Scan for the cell matching the given text and deliver its (x, y) coordinate at center. 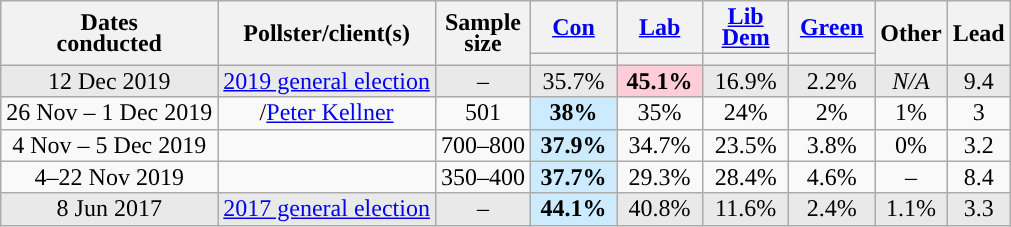
29.3% (660, 177)
37.7% (573, 177)
Pollster/client(s) (327, 33)
44.1% (573, 209)
38% (573, 113)
3.8% (832, 145)
34.7% (660, 145)
3.3 (978, 209)
Con (573, 28)
2% (832, 113)
35% (660, 113)
Green (832, 28)
37.9% (573, 145)
9.4 (978, 81)
2.4% (832, 209)
Lead (978, 33)
Datesconducted (110, 33)
0% (911, 145)
4.6% (832, 177)
8.4 (978, 177)
1.1% (911, 209)
12 Dec 2019 (110, 81)
35.7% (573, 81)
Samplesize (482, 33)
24% (746, 113)
40.8% (660, 209)
501 (482, 113)
2019 general election (327, 81)
Lab (660, 28)
23.5% (746, 145)
3 (978, 113)
1% (911, 113)
Lib Dem (746, 28)
3.2 (978, 145)
350–400 (482, 177)
4–22 Nov 2019 (110, 177)
28.4% (746, 177)
26 Nov – 1 Dec 2019 (110, 113)
2.2% (832, 81)
4 Nov – 5 Dec 2019 (110, 145)
Other (911, 33)
8 Jun 2017 (110, 209)
16.9% (746, 81)
11.6% (746, 209)
/Peter Kellner (327, 113)
700–800 (482, 145)
N/A (911, 81)
2017 general election (327, 209)
45.1% (660, 81)
